Output the [X, Y] coordinate of the center of the cell containing the given text.  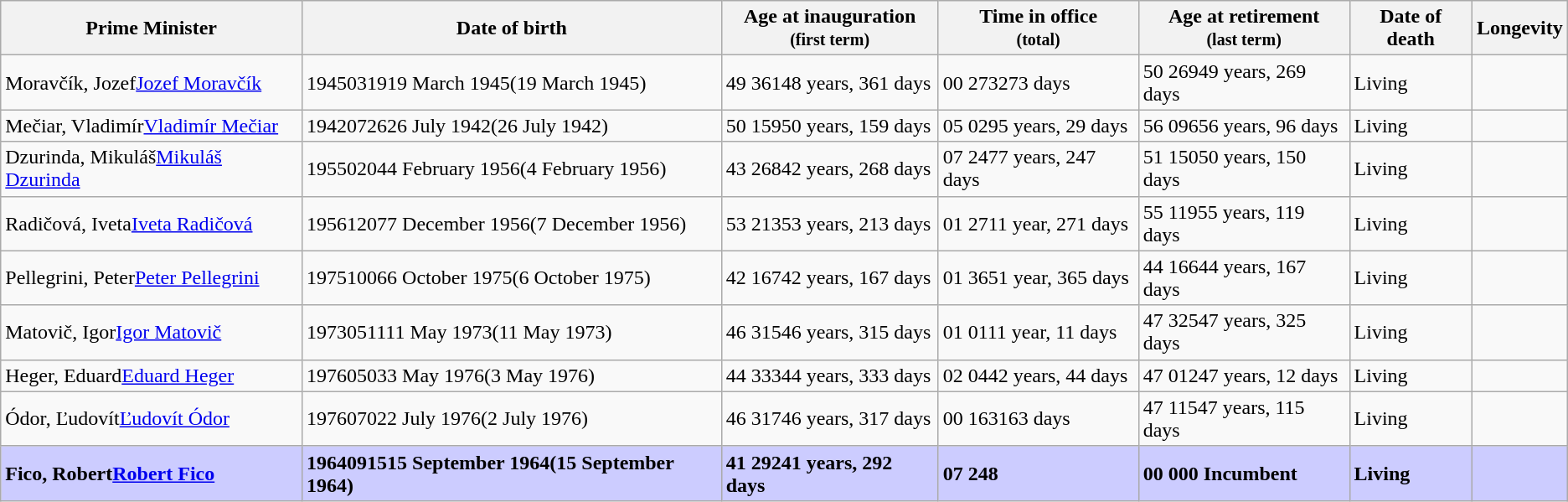
50 26949 years, 269 days [1244, 82]
197605033 May 1976(3 May 1976) [513, 375]
50 15950 years, 159 days [829, 126]
01 2711 year, 271 days [1039, 223]
Matovič, IgorIgor Matovič [152, 332]
Prime Minister [152, 28]
1973051111 May 1973(11 May 1973) [513, 332]
07 248 [1039, 473]
47 11547 years, 115 days [1244, 419]
Pellegrini, PeterPeter Pellegrini [152, 278]
1942072626 July 1942(26 July 1942) [513, 126]
Mečiar, VladimírVladimír Mečiar [152, 126]
46 31746 years, 317 days [829, 419]
00 000 Incumbent [1244, 473]
44 33344 years, 333 days [829, 375]
44 16644 years, 167 days [1244, 278]
195502044 February 1956(4 February 1956) [513, 169]
1945031919 March 1945(19 March 1945) [513, 82]
Age at retirement(last term) [1244, 28]
197607022 July 1976(2 July 1976) [513, 419]
Moravčík, JozefJozef Moravčík [152, 82]
00 163163 days [1039, 419]
56 09656 years, 96 days [1244, 126]
07 2477 years, 247 days [1039, 169]
47 01247 years, 12 days [1244, 375]
Fico, RobertRobert Fico [152, 473]
42 16742 years, 167 days [829, 278]
1964091515 September 1964(15 September 1964) [513, 473]
Time in office(total) [1039, 28]
55 11955 years, 119 days [1244, 223]
01 0111 year, 11 days [1039, 332]
Date of death [1411, 28]
Heger, EduardEduard Heger [152, 375]
Radičová, IvetaIveta Radičová [152, 223]
05 0295 years, 29 days [1039, 126]
02 0442 years, 44 days [1039, 375]
47 32547 years, 325 days [1244, 332]
Ódor, ĽudovítĽudovít Ódor [152, 419]
41 29241 years, 292 days [829, 473]
Dzurinda, MikulášMikuláš Dzurinda [152, 169]
53 21353 years, 213 days [829, 223]
43 26842 years, 268 days [829, 169]
Date of birth [513, 28]
49 36148 years, 361 days [829, 82]
01 3651 year, 365 days [1039, 278]
00 273273 days [1039, 82]
Age at inauguration(first term) [829, 28]
51 15050 years, 150 days [1244, 169]
195612077 December 1956(7 December 1956) [513, 223]
Longevity [1519, 28]
197510066 October 1975(6 October 1975) [513, 278]
46 31546 years, 315 days [829, 332]
